Provide the (x, y) coordinate of the cell's center where the given text is located.  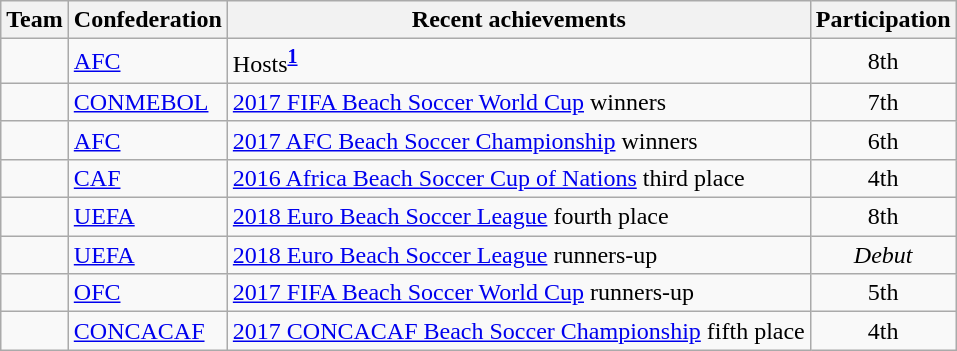
Confederation (148, 20)
CONMEBOL (148, 102)
5th (883, 293)
OFC (148, 293)
Participation (883, 20)
Hosts1 (518, 62)
Team (35, 20)
2017 CONCACAF Beach Soccer Championship fifth place (518, 331)
2018 Euro Beach Soccer League fourth place (518, 217)
CONCACAF (148, 331)
2017 AFC Beach Soccer Championship winners (518, 140)
Debut (883, 255)
2016 Africa Beach Soccer Cup of Nations third place (518, 178)
2018 Euro Beach Soccer League runners-up (518, 255)
Recent achievements (518, 20)
7th (883, 102)
6th (883, 140)
2017 FIFA Beach Soccer World Cup runners-up (518, 293)
2017 FIFA Beach Soccer World Cup winners (518, 102)
CAF (148, 178)
